Provide the (x, y) coordinate of the cell's center where the given text is located.  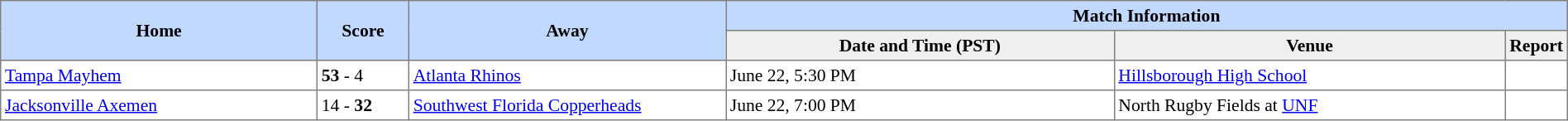
North Rugby Fields at UNF (1310, 105)
Jacksonville Axemen (159, 105)
Match Information (1147, 16)
14 - 32 (364, 105)
Tampa Mayhem (159, 75)
Home (159, 31)
Venue (1310, 46)
53 - 4 (364, 75)
June 22, 5:30 PM (920, 75)
Away (567, 31)
June 22, 7:00 PM (920, 105)
Report (1537, 46)
Date and Time (PST) (920, 46)
Hillsborough High School (1310, 75)
Atlanta Rhinos (567, 75)
Score (364, 31)
Southwest Florida Copperheads (567, 105)
